Extract the (x, y) coordinate from the center of the cell holding the provided text.  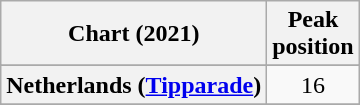
16 (313, 85)
Chart (2021) (134, 34)
Peakposition (313, 34)
Netherlands (Tipparade) (134, 85)
